Locate the cell with the specified text and output its [x, y] center coordinate. 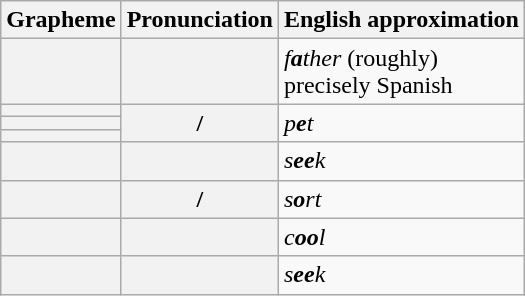
cool [401, 237]
Pronunciation [200, 20]
pet [401, 123]
English approximation [401, 20]
sort [401, 199]
father (roughly)precisely Spanish [401, 72]
Grapheme [61, 20]
